Locate the cell with the specified text and output its [X, Y] center coordinate. 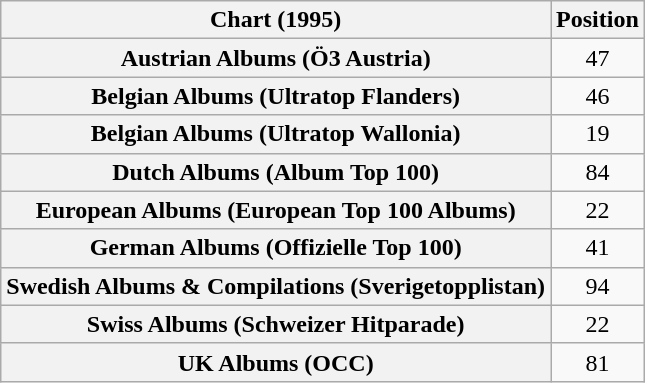
84 [598, 172]
European Albums (European Top 100 Albums) [276, 210]
41 [598, 248]
19 [598, 134]
German Albums (Offizielle Top 100) [276, 248]
Dutch Albums (Album Top 100) [276, 172]
81 [598, 362]
Belgian Albums (Ultratop Flanders) [276, 96]
46 [598, 96]
Swedish Albums & Compilations (Sverigetopplistan) [276, 286]
47 [598, 58]
94 [598, 286]
Belgian Albums (Ultratop Wallonia) [276, 134]
Austrian Albums (Ö3 Austria) [276, 58]
Position [598, 20]
Swiss Albums (Schweizer Hitparade) [276, 324]
Chart (1995) [276, 20]
UK Albums (OCC) [276, 362]
